Find where the given text appears and provide that cell's center as [X, Y] coordinate. 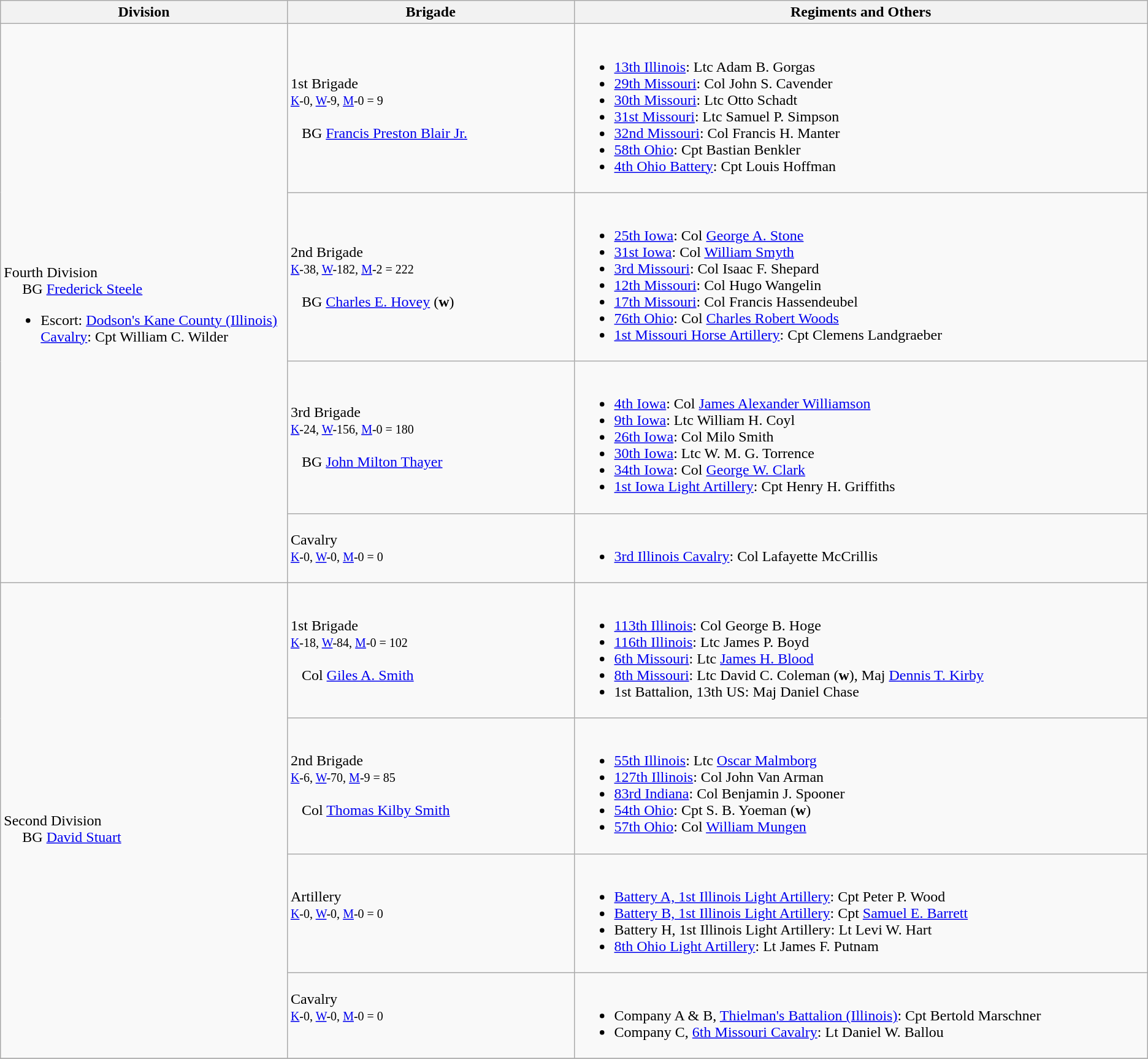
2nd BrigadeK-6, W-70, M-9 = 85 Col Thomas Kilby Smith [431, 786]
Fourth Division BG Frederick SteeleEscort: Dodson's Kane County (Illinois) Cavalry: Cpt William C. Wilder [144, 303]
Company A & B, Thielman's Battalion (Illinois): Cpt Bertold MarschnerCompany C, 6th Missouri Cavalry: Lt Daniel W. Ballou [861, 1015]
ArtilleryK-0, W-0, M-0 = 0 [431, 913]
Division [144, 12]
3rd BrigadeK-24, W-156, M-0 = 180 BG John Milton Thayer [431, 437]
Brigade [431, 12]
Regiments and Others [861, 12]
Second Division BG David Stuart [144, 820]
1st BrigadeK-0, W-9, M-0 = 9 BG Francis Preston Blair Jr. [431, 108]
1st BrigadeK-18, W-84, M-0 = 102 Col Giles A. Smith [431, 650]
2nd BrigadeK-38, W-182, M-2 = 222 BG Charles E. Hovey (w) [431, 277]
3rd Illinois Cavalry: Col Lafayette McCrillis [861, 548]
